Detect which cell encompasses the target text, then output its (X, Y) center coordinate. 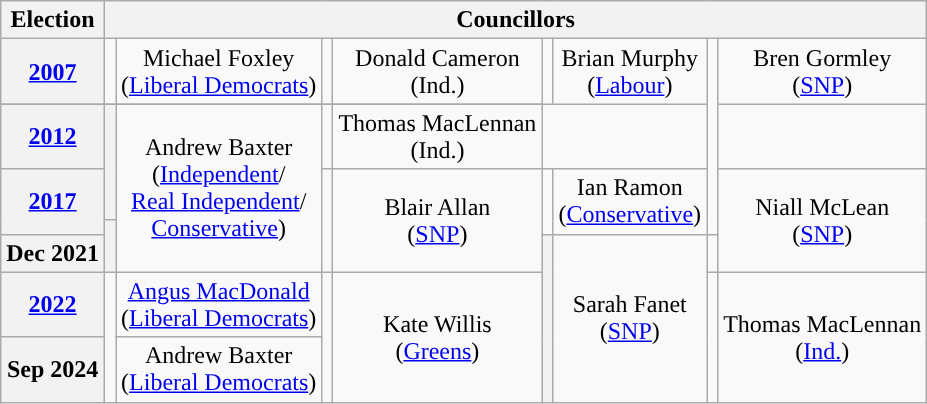
Angus MacDonald(Liberal Democrats) (219, 304)
2022 (53, 304)
Sarah Fanet (SNP) (630, 318)
2017 (53, 202)
Councillors (515, 20)
Andrew Baxter (Independent/Real Independent/Conservative) (219, 188)
Kate Willis(Greens) (438, 337)
Niall McLean(SNP) (822, 220)
Sep 2024 (53, 370)
Blair Allan(SNP) (438, 220)
2007 (53, 72)
Andrew Baxter(Liberal Democrats) (219, 370)
Donald Cameron(Ind.) (438, 72)
Michael Foxley(Liberal Democrats) (219, 72)
Brian Murphy(Labour) (630, 72)
Dec 2021 (53, 253)
Election (53, 20)
Bren Gormley(SNP) (822, 72)
2012 (53, 136)
Ian Ramon(Conservative) (630, 202)
